Scan for the cell matching the given text and deliver its (X, Y) coordinate at center. 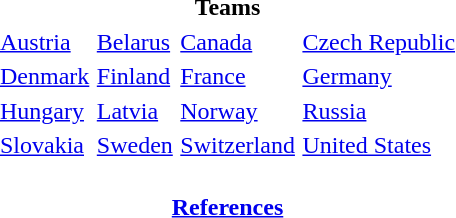
Canada (238, 42)
Belarus (134, 42)
Sweden (134, 145)
Latvia (134, 111)
Finland (134, 77)
Norway (238, 111)
France (238, 77)
Switzerland (238, 145)
